For the text-containing cell, return its midpoint in [X, Y] coordinate format. 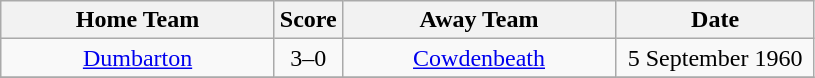
5 September 1960 [716, 58]
Cowdenbeath [479, 58]
Home Team [138, 20]
Dumbarton [138, 58]
3–0 [308, 58]
Date [716, 20]
Score [308, 20]
Away Team [479, 20]
